Detect which cell encompasses the target text, then output its (X, Y) center coordinate. 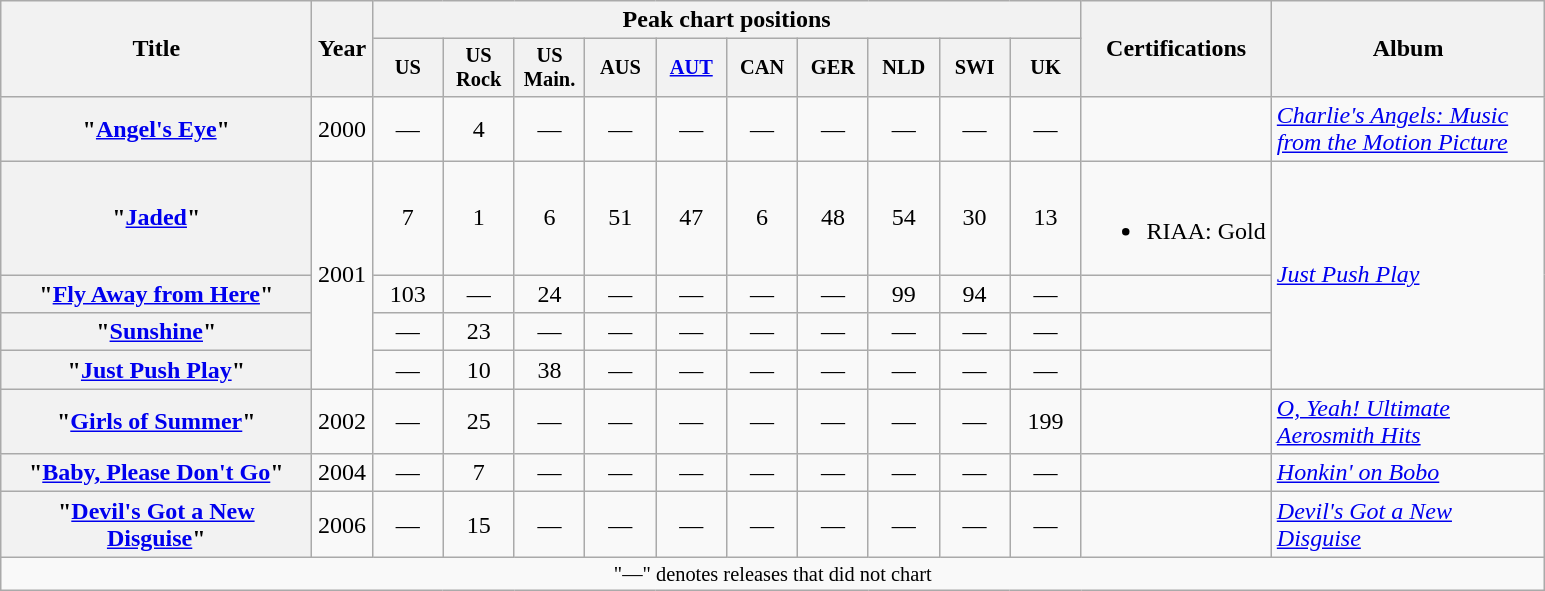
2000 (342, 128)
47 (692, 218)
15 (478, 524)
Devil's Got a New Disguise (1408, 524)
"Fly Away from Here" (156, 294)
94 (974, 294)
"Just Push Play" (156, 370)
25 (478, 422)
13 (1046, 218)
23 (478, 332)
48 (832, 218)
38 (550, 370)
Title (156, 49)
GER (832, 68)
30 (974, 218)
2002 (342, 422)
NLD (904, 68)
O, Yeah! Ultimate Aerosmith Hits (1408, 422)
US Rock (478, 68)
1 (478, 218)
CAN (762, 68)
4 (478, 128)
Charlie's Angels: Music from the Motion Picture (1408, 128)
199 (1046, 422)
"—" denotes releases that did not chart (773, 574)
54 (904, 218)
AUT (692, 68)
AUS (620, 68)
Honkin' on Bobo (1408, 473)
Peak chart positions (726, 20)
Year (342, 49)
2006 (342, 524)
Just Push Play (1408, 276)
"Jaded" (156, 218)
Album (1408, 49)
Certifications (1176, 49)
"Angel's Eye" (156, 128)
"Baby, Please Don't Go" (156, 473)
"Girls of Summer" (156, 422)
US (408, 68)
UK (1046, 68)
RIAA: Gold (1176, 218)
SWI (974, 68)
US Main. (550, 68)
99 (904, 294)
2001 (342, 276)
"Devil's Got a New Disguise" (156, 524)
2004 (342, 473)
10 (478, 370)
103 (408, 294)
51 (620, 218)
"Sunshine" (156, 332)
24 (550, 294)
